From the cell containing the given text, extract its center point as [X, Y] coordinate. 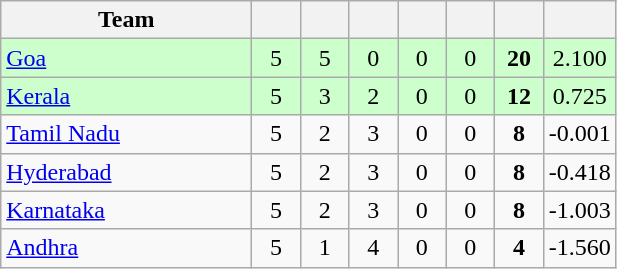
Andhra [126, 248]
-1.003 [580, 210]
Karnataka [126, 210]
0.725 [580, 96]
Tamil Nadu [126, 134]
Hyderabad [126, 172]
-0.001 [580, 134]
-1.560 [580, 248]
1 [324, 248]
Goa [126, 58]
-0.418 [580, 172]
Team [126, 20]
12 [520, 96]
20 [520, 58]
Kerala [126, 96]
2.100 [580, 58]
